Find where the given text appears and provide that cell's center as (x, y) coordinate. 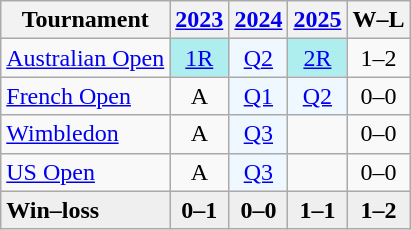
1R (200, 58)
Win–loss (86, 210)
Wimbledon (86, 134)
W–L (378, 20)
Australian Open (86, 58)
French Open (86, 96)
2024 (258, 20)
0–1 (200, 210)
Q1 (258, 96)
2025 (318, 20)
2R (318, 58)
2023 (200, 20)
US Open (86, 172)
1–1 (318, 210)
Tournament (86, 20)
